Determine the [X, Y] coordinate at the center of the cell enclosing the given text.  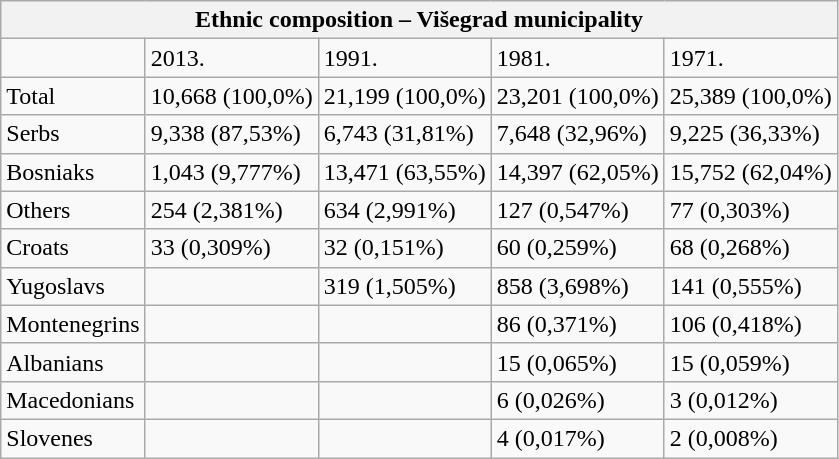
21,199 (100,0%) [404, 96]
1991. [404, 58]
10,668 (100,0%) [232, 96]
15 (0,065%) [578, 362]
68 (0,268%) [750, 248]
6,743 (31,81%) [404, 134]
858 (3,698%) [578, 286]
33 (0,309%) [232, 248]
106 (0,418%) [750, 324]
Macedonians [73, 400]
319 (1,505%) [404, 286]
6 (0,026%) [578, 400]
32 (0,151%) [404, 248]
634 (2,991%) [404, 210]
4 (0,017%) [578, 438]
141 (0,555%) [750, 286]
9,338 (87,53%) [232, 134]
1,043 (9,777%) [232, 172]
Serbs [73, 134]
Albanians [73, 362]
23,201 (100,0%) [578, 96]
25,389 (100,0%) [750, 96]
7,648 (32,96%) [578, 134]
Slovenes [73, 438]
Montenegrins [73, 324]
Total [73, 96]
9,225 (36,33%) [750, 134]
15 (0,059%) [750, 362]
2013. [232, 58]
254 (2,381%) [232, 210]
77 (0,303%) [750, 210]
Yugoslavs [73, 286]
13,471 (63,55%) [404, 172]
1981. [578, 58]
Others [73, 210]
Bosniaks [73, 172]
15,752 (62,04%) [750, 172]
86 (0,371%) [578, 324]
Croats [73, 248]
1971. [750, 58]
14,397 (62,05%) [578, 172]
Ethnic composition – Višegrad municipality [420, 20]
3 (0,012%) [750, 400]
2 (0,008%) [750, 438]
127 (0,547%) [578, 210]
60 (0,259%) [578, 248]
